Determine the (X, Y) coordinate at the center of the cell enclosing the given text.  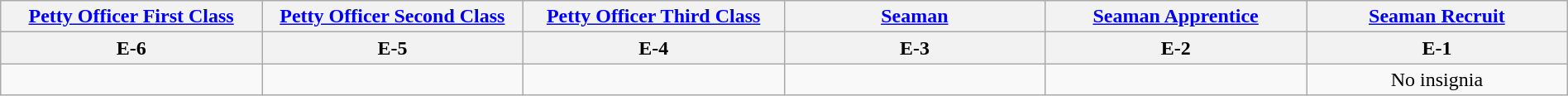
E-2 (1176, 48)
Petty Officer Third Class (653, 17)
Seaman (915, 17)
E-5 (392, 48)
E-3 (915, 48)
Seaman Recruit (1437, 17)
Petty Officer Second Class (392, 17)
Seaman Apprentice (1176, 17)
E-6 (131, 48)
Petty Officer First Class (131, 17)
No insignia (1437, 79)
E-4 (653, 48)
E-1 (1437, 48)
